Return (x, y) of the center of cell containing provided text 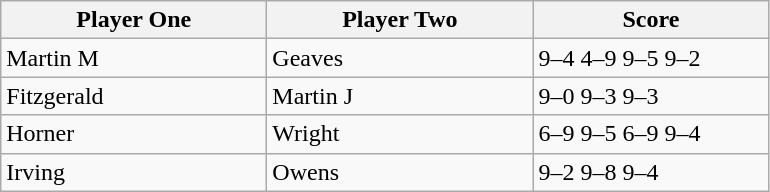
Player One (134, 20)
Martin M (134, 58)
6–9 9–5 6–9 9–4 (651, 134)
Martin J (400, 96)
Geaves (400, 58)
9–0 9–3 9–3 (651, 96)
Irving (134, 172)
9–2 9–8 9–4 (651, 172)
Owens (400, 172)
Score (651, 20)
9–4 4–9 9–5 9–2 (651, 58)
Player Two (400, 20)
Horner (134, 134)
Fitzgerald (134, 96)
Wright (400, 134)
